Extract the (x, y) coordinate from the center of the cell holding the provided text.  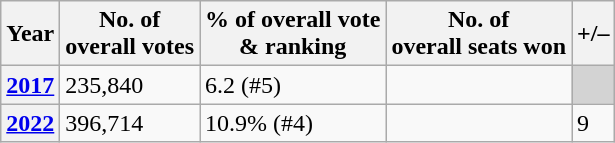
Year (30, 34)
% of overall vote & ranking (293, 34)
+/– (594, 34)
2017 (30, 85)
9 (594, 123)
No. ofoverall seats won (479, 34)
235,840 (130, 85)
No. ofoverall votes (130, 34)
2022 (30, 123)
6.2 (#5) (293, 85)
396,714 (130, 123)
10.9% (#4) (293, 123)
